Identify which cell holds the provided text, then report its (x, y) central coordinate. 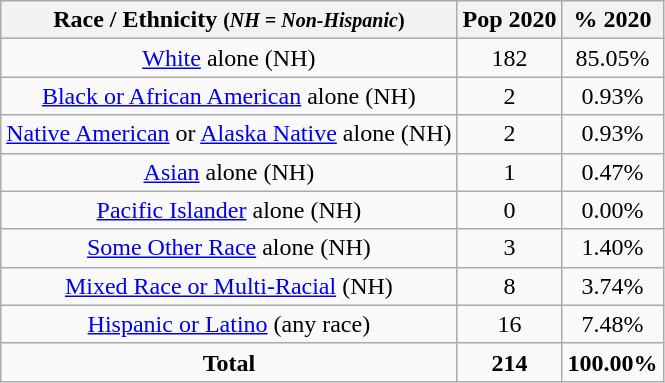
214 (510, 362)
85.05% (612, 58)
Pacific Islander alone (NH) (229, 210)
Some Other Race alone (NH) (229, 248)
7.48% (612, 324)
Pop 2020 (510, 20)
White alone (NH) (229, 58)
0.47% (612, 172)
1.40% (612, 248)
Black or African American alone (NH) (229, 96)
0.00% (612, 210)
100.00% (612, 362)
1 (510, 172)
Mixed Race or Multi-Racial (NH) (229, 286)
Race / Ethnicity (NH = Non-Hispanic) (229, 20)
Total (229, 362)
Native American or Alaska Native alone (NH) (229, 134)
182 (510, 58)
3.74% (612, 286)
3 (510, 248)
Hispanic or Latino (any race) (229, 324)
0 (510, 210)
Asian alone (NH) (229, 172)
16 (510, 324)
8 (510, 286)
% 2020 (612, 20)
